Determine the (X, Y) coordinate at the center of the cell enclosing the given text.  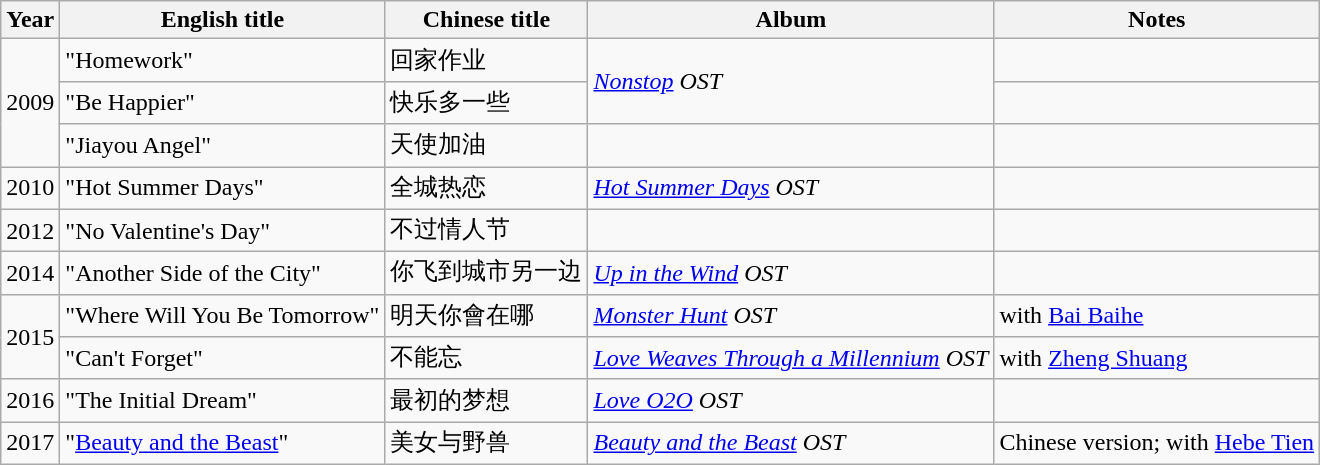
Year (30, 20)
"Where Will You Be Tomorrow" (222, 316)
最初的梦想 (486, 400)
with Zheng Shuang (1157, 358)
"Another Side of the City" (222, 274)
Hot Summer Days OST (791, 188)
Album (791, 20)
English title (222, 20)
Beauty and the Beast OST (791, 444)
回家作业 (486, 60)
美女与野兽 (486, 444)
快乐多一些 (486, 102)
Chinese title (486, 20)
2014 (30, 274)
天使加油 (486, 146)
2012 (30, 230)
全城热恋 (486, 188)
"Homework" (222, 60)
Love Weaves Through a Millennium OST (791, 358)
Notes (1157, 20)
Nonstop OST (791, 82)
"Hot Summer Days" (222, 188)
你飞到城市另一边 (486, 274)
"No Valentine's Day" (222, 230)
2010 (30, 188)
2009 (30, 103)
"Be Happier" (222, 102)
明天你會在哪 (486, 316)
Monster Hunt OST (791, 316)
不过情人节 (486, 230)
with Bai Baihe (1157, 316)
不能忘 (486, 358)
"Beauty and the Beast" (222, 444)
2017 (30, 444)
Up in the Wind OST (791, 274)
2016 (30, 400)
Love O2O OST (791, 400)
"The Initial Dream" (222, 400)
Chinese version; with Hebe Tien (1157, 444)
"Can't Forget" (222, 358)
"Jiayou Angel" (222, 146)
2015 (30, 336)
